Capture the cell that displays the provided text and extract its [x, y] central coordinate. 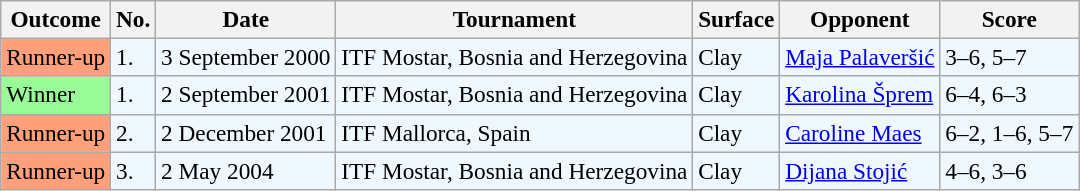
2 December 2001 [246, 133]
2 September 2001 [246, 95]
Tournament [514, 19]
6–4, 6–3 [1010, 95]
No. [134, 19]
Opponent [860, 19]
Score [1010, 19]
Karolina Šprem [860, 95]
2. [134, 133]
3 September 2000 [246, 57]
Date [246, 19]
3–6, 5–7 [1010, 57]
Winner [56, 95]
6–2, 1–6, 5–7 [1010, 133]
ITF Mallorca, Spain [514, 133]
Maja Palaveršić [860, 57]
2 May 2004 [246, 170]
3. [134, 170]
Caroline Maes [860, 133]
Surface [736, 19]
Dijana Stojić [860, 170]
Outcome [56, 19]
4–6, 3–6 [1010, 170]
